From the cell containing the given text, extract its center point as (X, Y) coordinate. 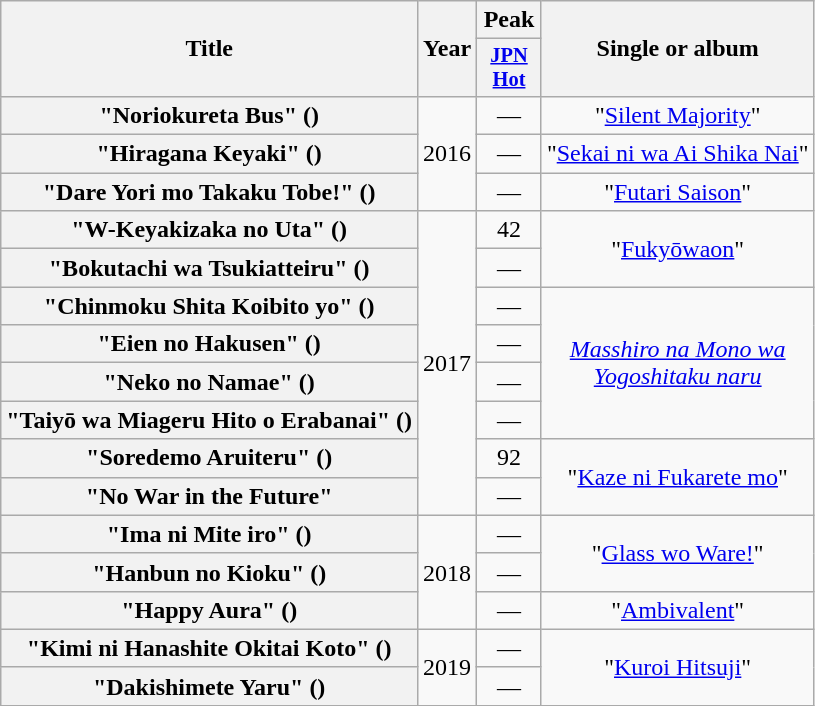
"Ima ni Mite iro" () (210, 534)
2018 (448, 572)
"Ambivalent" (678, 610)
"Eien no Hakusen" () (210, 344)
"Hanbun no Kioku" () (210, 572)
"Glass wo Ware!" (678, 553)
Peak (510, 20)
"Chinmoku Shita Koibito yo" () (210, 306)
"Soredemo Aruiteru" () (210, 458)
2016 (448, 153)
"Dakishimete Yaru" () (210, 686)
Masshiro na Mono waYogoshitaku naru (678, 363)
2017 (448, 363)
"W-Keyakizaka no Uta" () (210, 230)
"Silent Majority" (678, 115)
Year (448, 49)
"Noriokureta Bus" () (210, 115)
"Kimi ni Hanashite Okitai Koto" () (210, 648)
"Futari Saison" (678, 192)
"Taiyō wa Miageru Hito o Erabanai" () (210, 420)
Single or album (678, 49)
"Dare Yori mo Takaku Tobe!" () (210, 192)
"Kuroi Hitsuji" (678, 667)
"Hiragana Keyaki" () (210, 154)
"Sekai ni wa Ai Shika Nai" (678, 154)
Title (210, 49)
2019 (448, 667)
"Kaze ni Fukarete mo" (678, 477)
"Fukyōwaon" (678, 249)
"No War in the Future" (210, 496)
JPNHot (510, 68)
"Bokutachi wa Tsukiatteiru" () (210, 268)
"Happy Aura" () (210, 610)
"Neko no Namae" () (210, 382)
42 (510, 230)
92 (510, 458)
